Return (X, Y) of the center of cell containing provided text 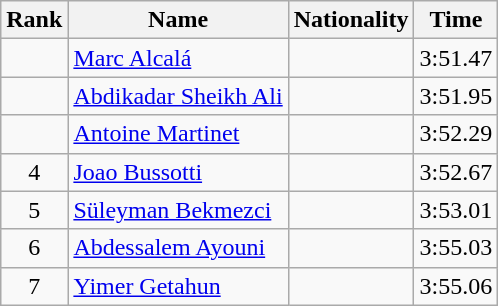
3:52.67 (456, 172)
Name (178, 20)
7 (34, 286)
5 (34, 210)
Abdikadar Sheikh Ali (178, 96)
3:53.01 (456, 210)
Rank (34, 20)
3:51.95 (456, 96)
3:51.47 (456, 58)
3:55.06 (456, 286)
Nationality (351, 20)
4 (34, 172)
6 (34, 248)
Marc Alcalá (178, 58)
Abdessalem Ayouni (178, 248)
3:55.03 (456, 248)
Time (456, 20)
Süleyman Bekmezci (178, 210)
Antoine Martinet (178, 134)
3:52.29 (456, 134)
Yimer Getahun (178, 286)
Joao Bussotti (178, 172)
